Detect which cell encompasses the target text, then output its [x, y] center coordinate. 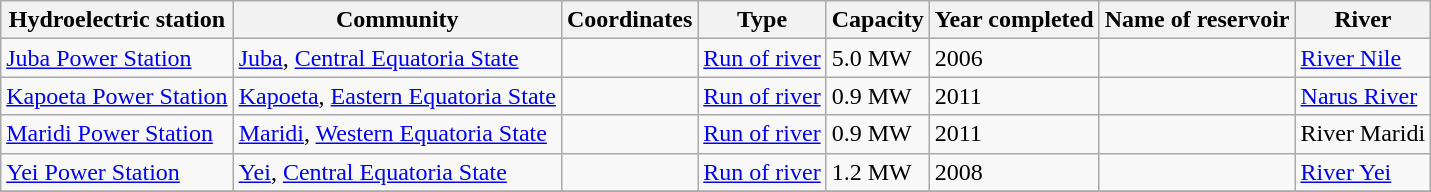
River [1363, 20]
2008 [1014, 172]
5.0 MW [878, 58]
Type [762, 20]
Capacity [878, 20]
Juba Power Station [117, 58]
Maridi Power Station [117, 134]
Hydroelectric station [117, 20]
Maridi, Western Equatoria State [397, 134]
Year completed [1014, 20]
Yei Power Station [117, 172]
River Maridi [1363, 134]
2006 [1014, 58]
Community [397, 20]
Juba, Central Equatoria State [397, 58]
Coordinates [629, 20]
Kapoeta, Eastern Equatoria State [397, 96]
River Yei [1363, 172]
Kapoeta Power Station [117, 96]
Name of reservoir [1197, 20]
Yei, Central Equatoria State [397, 172]
Narus River [1363, 96]
River Nile [1363, 58]
1.2 MW [878, 172]
